Capture the cell that displays the provided text and extract its (X, Y) central coordinate. 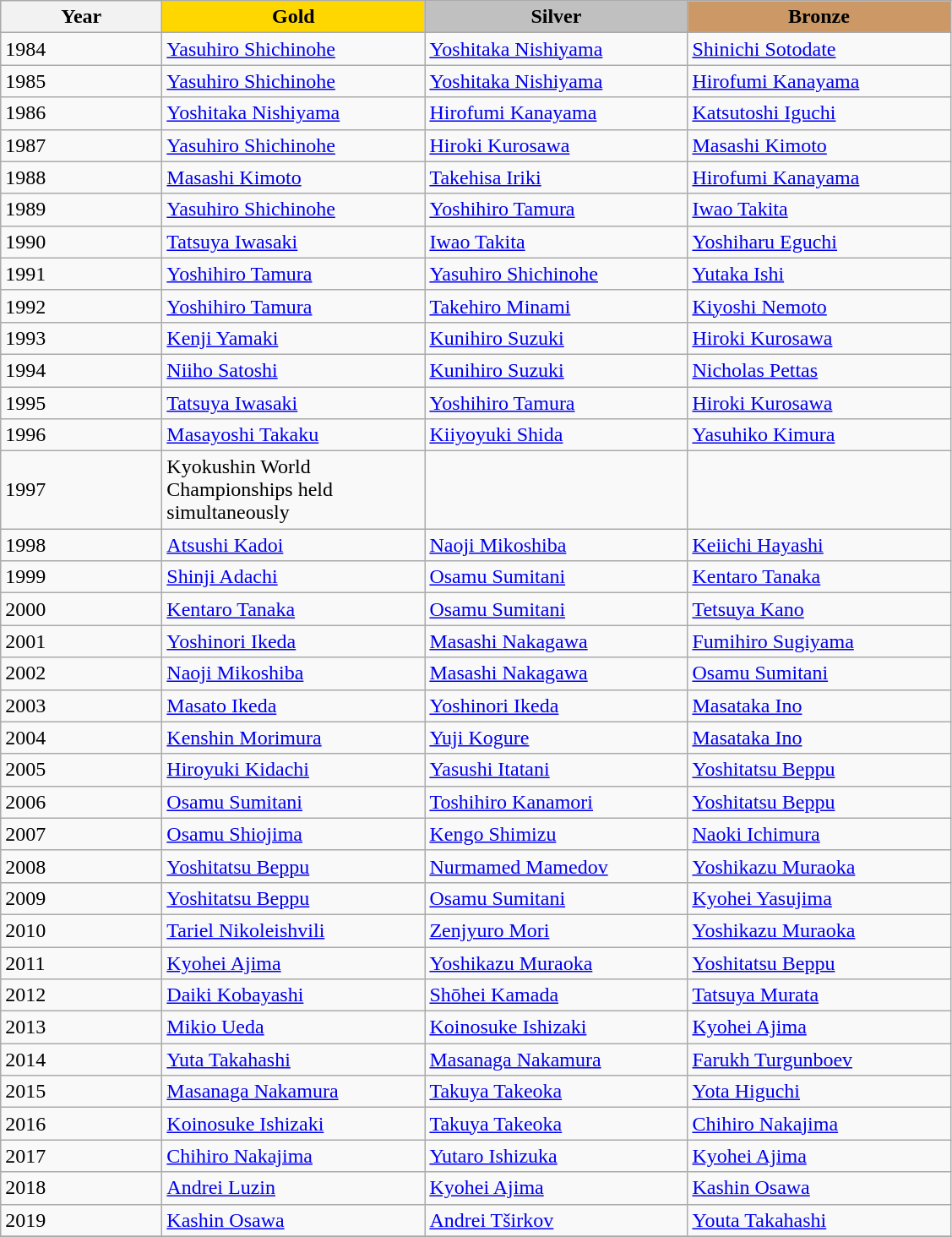
Tariel Nikoleishvili (294, 930)
Osamu Shiojima (294, 834)
Andrei Luzin (294, 1188)
2010 (81, 930)
2006 (81, 802)
Atsushi Kadoi (294, 545)
Year (81, 17)
Gold (294, 17)
2011 (81, 962)
Yoshiharu Eguchi (819, 242)
1994 (81, 370)
2003 (81, 706)
Keiichi Hayashi (819, 545)
Kiiyoyuki Shida (556, 435)
Shōhei Kamada (556, 995)
Yuji Kogure (556, 738)
1997 (81, 490)
Mikio Ueda (294, 1027)
Fumihiro Sugiyama (819, 641)
Hiroyuki Kidachi (294, 770)
2000 (81, 609)
2008 (81, 866)
2019 (81, 1220)
Takehiro Minami (556, 306)
2002 (81, 673)
Kyohei Yasujima (819, 898)
Nicholas Pettas (819, 370)
1987 (81, 145)
2016 (81, 1124)
2015 (81, 1092)
1988 (81, 177)
Kengo Shimizu (556, 834)
Silver (556, 17)
Masato Ikeda (294, 706)
Takehisa Iriki (556, 177)
1992 (81, 306)
Youta Takahashi (819, 1220)
Naoki Ichimura (819, 834)
2005 (81, 770)
Masayoshi Takaku (294, 435)
1999 (81, 577)
Yutaka Ishi (819, 274)
2007 (81, 834)
Shinichi Sotodate (819, 49)
2017 (81, 1156)
Tatsuya Murata (819, 995)
Farukh Turgunboev (819, 1060)
1984 (81, 49)
2012 (81, 995)
Toshihiro Kanamori (556, 802)
1998 (81, 545)
2014 (81, 1060)
Bronze (819, 17)
Yutaro Ishizuka (556, 1156)
1993 (81, 338)
1986 (81, 113)
1996 (81, 435)
Tetsuya Kano (819, 609)
Kyokushin World Championships held simultaneously (294, 490)
Yuta Takahashi (294, 1060)
2009 (81, 898)
1990 (81, 242)
2013 (81, 1027)
2018 (81, 1188)
1991 (81, 274)
2004 (81, 738)
1995 (81, 403)
Yasushi Itatani (556, 770)
Kenji Yamaki (294, 338)
Nurmamed Mamedov (556, 866)
1985 (81, 81)
Katsutoshi Iguchi (819, 113)
Shinji Adachi (294, 577)
Yota Higuchi (819, 1092)
Niiho Satoshi (294, 370)
2001 (81, 641)
Yasuhiko Kimura (819, 435)
Kiyoshi Nemoto (819, 306)
Andrei Tširkov (556, 1220)
1989 (81, 210)
Daiki Kobayashi (294, 995)
Kenshin Morimura (294, 738)
Zenjyuro Mori (556, 930)
